Pinpoint the cell where the given text exists, returning its [x, y] midpoint coordinate. 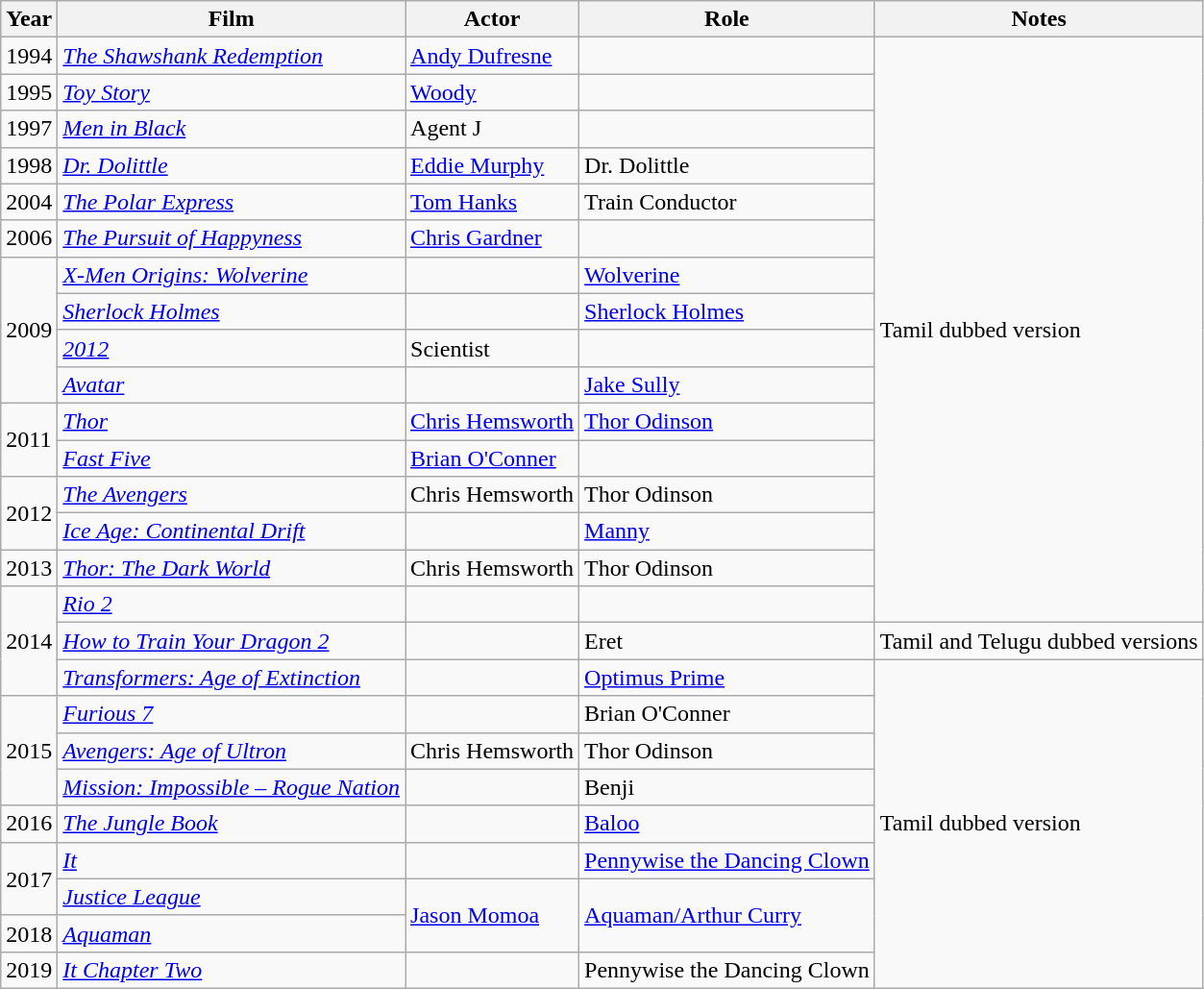
Avengers: Age of Ultron [232, 751]
Mission: Impossible – Rogue Nation [232, 787]
1995 [29, 92]
X-Men Origins: Wolverine [232, 275]
The Jungle Book [232, 824]
2017 [29, 878]
Tom Hanks [492, 202]
Rio 2 [232, 605]
2011 [29, 439]
Train Conductor [727, 202]
Manny [727, 532]
Chris Gardner [492, 238]
2009 [29, 330]
2019 [29, 970]
The Polar Express [232, 202]
2014 [29, 641]
Eret [727, 641]
Woody [492, 92]
Wolverine [727, 275]
Andy Dufresne [492, 56]
Avatar [232, 384]
Agent J [492, 129]
Aquaman/Arthur Curry [727, 915]
2004 [29, 202]
It Chapter Two [232, 970]
1994 [29, 56]
Notes [1039, 19]
Furious 7 [232, 714]
Role [727, 19]
How to Train Your Dragon 2 [232, 641]
Tamil and Telugu dubbed versions [1039, 641]
2016 [29, 824]
Actor [492, 19]
Jake Sully [727, 384]
Ice Age: Continental Drift [232, 532]
1998 [29, 165]
Thor [232, 421]
Optimus Prime [727, 678]
The Pursuit of Happyness [232, 238]
The Avengers [232, 495]
Film [232, 19]
2006 [29, 238]
Baloo [727, 824]
The Shawshank Redemption [232, 56]
It [232, 860]
Scientist [492, 348]
Jason Momoa [492, 915]
Thor: The Dark World [232, 568]
2018 [29, 933]
1997 [29, 129]
2015 [29, 751]
Eddie Murphy [492, 165]
Aquaman [232, 933]
Men in Black [232, 129]
Justice League [232, 897]
Transformers: Age of Extinction [232, 678]
Toy Story [232, 92]
Year [29, 19]
Fast Five [232, 458]
2013 [29, 568]
Benji [727, 787]
